Scan for the cell matching the given text and deliver its [X, Y] coordinate at center. 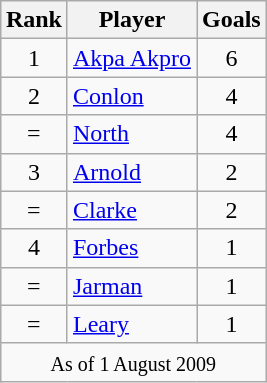
Leary [132, 324]
Jarman [132, 286]
North [132, 134]
Akpa Akpro [132, 58]
3 [34, 172]
Clarke [132, 210]
Player [132, 20]
Arnold [132, 172]
Goals [231, 20]
Rank [34, 20]
Conlon [132, 96]
Forbes [132, 248]
As of 1 August 2009 [133, 362]
6 [231, 58]
